For the text-containing cell, return its midpoint in (x, y) coordinate format. 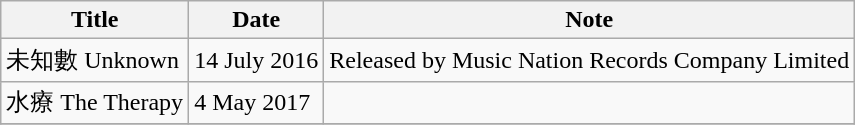
Note (590, 20)
Date (256, 20)
未知數 Unknown (95, 60)
4 May 2017 (256, 102)
水療 The Therapy (95, 102)
14 July 2016 (256, 60)
Title (95, 20)
Released by Music Nation Records Company Limited (590, 60)
